Find where the given text appears and provide that cell's center as (x, y) coordinate. 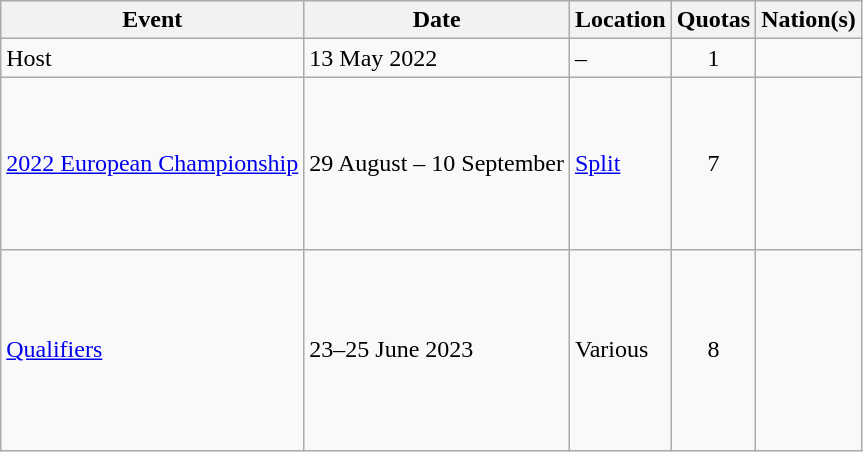
2022 European Championship (152, 164)
Split (620, 164)
Event (152, 20)
7 (713, 164)
Nation(s) (809, 20)
Host (152, 58)
13 May 2022 (437, 58)
Date (437, 20)
1 (713, 58)
Quotas (713, 20)
Qualifiers (152, 350)
29 August – 10 September (437, 164)
Various (620, 350)
8 (713, 350)
Location (620, 20)
– (620, 58)
23–25 June 2023 (437, 350)
